Scan for the cell matching the given text and deliver its (X, Y) coordinate at center. 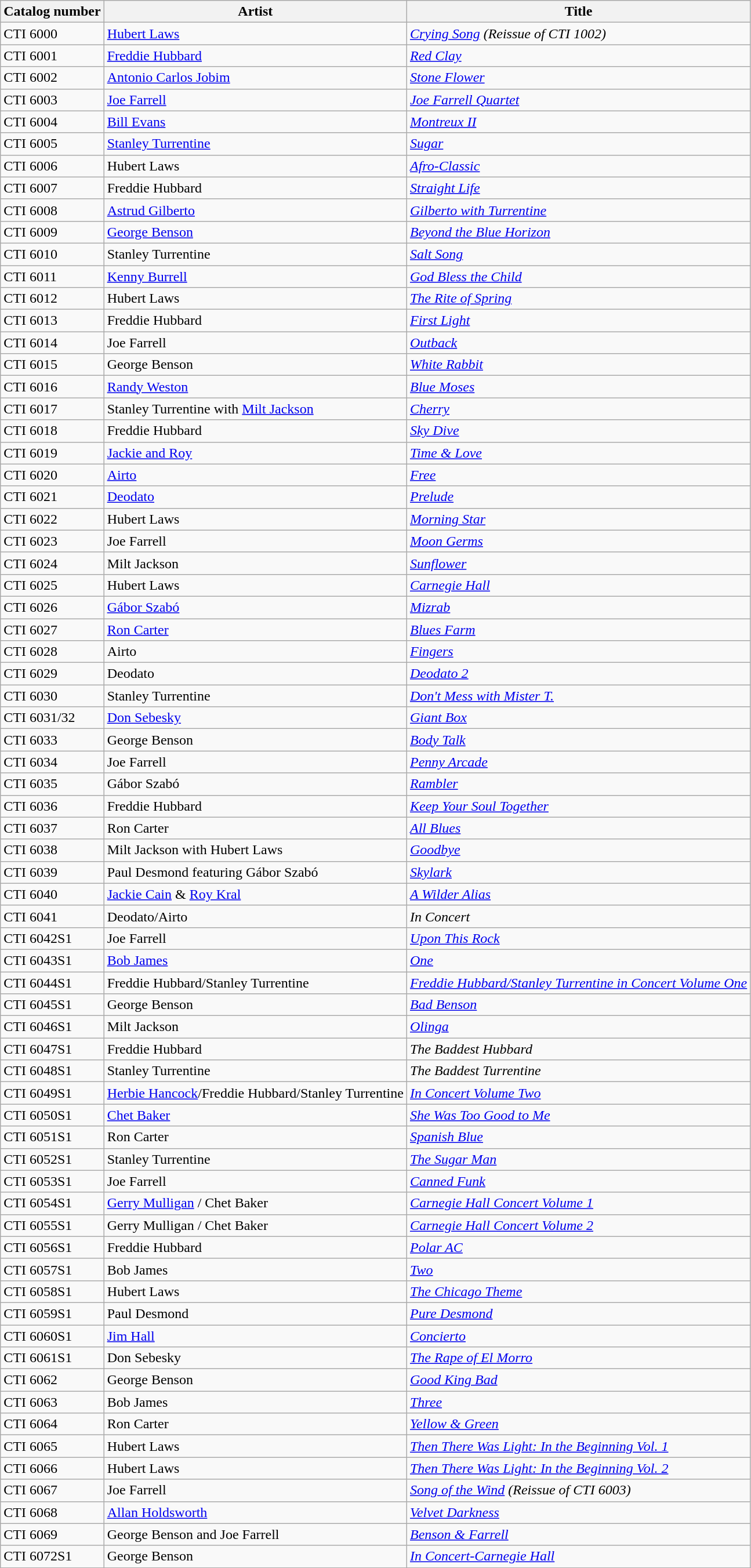
Skylark (578, 872)
Allan Holdsworth (255, 1512)
Carnegie Hall (578, 585)
CTI 6015 (52, 365)
The Sugar Man (578, 1159)
Crying Song (Reissue of CTI 1002) (578, 34)
Then There Was Light: In the Beginning Vol. 2 (578, 1468)
Sunflower (578, 563)
A Wilder Alias (578, 894)
CTI 6003 (52, 100)
CTI 6072S1 (52, 1556)
Sky Dive (578, 431)
CTI 6030 (52, 696)
One (578, 960)
Chet Baker (255, 1115)
CTI 6039 (52, 872)
Time & Love (578, 453)
Concierto (578, 1335)
CTI 6065 (52, 1446)
CTI 6020 (52, 475)
Pure Desmond (578, 1313)
Polar AC (578, 1247)
CTI 6043S1 (52, 960)
CTI 6038 (52, 850)
Title (578, 12)
Prelude (578, 497)
CTI 6058S1 (52, 1291)
Moon Germs (578, 541)
The Chicago Theme (578, 1291)
CTI 6013 (52, 321)
Bad Benson (578, 1005)
Deodato 2 (578, 674)
Bill Evans (255, 122)
CTI 6034 (52, 762)
CTI 6044S1 (52, 983)
Paul Desmond featuring Gábor Szabó (255, 872)
CTI 6056S1 (52, 1247)
Yellow & Green (578, 1424)
Song of the Wind (Reissue of CTI 6003) (578, 1490)
CTI 6036 (52, 806)
Carnegie Hall Concert Volume 1 (578, 1203)
CTI 6007 (52, 188)
She Was Too Good to Me (578, 1115)
Cherry (578, 409)
Body Talk (578, 740)
Sugar (578, 144)
CTI 6018 (52, 431)
Straight Life (578, 188)
CTI 6047S1 (52, 1049)
CTI 6008 (52, 210)
Carnegie Hall Concert Volume 2 (578, 1225)
First Light (578, 321)
Artist (255, 12)
Paul Desmond (255, 1313)
CTI 6023 (52, 541)
CTI 6059S1 (52, 1313)
CTI 6028 (52, 652)
In Concert-Carnegie Hall (578, 1556)
Astrud Gilberto (255, 210)
CTI 6064 (52, 1424)
Morning Star (578, 519)
George Benson and Joe Farrell (255, 1534)
Jim Hall (255, 1335)
Free (578, 475)
CTI 6021 (52, 497)
CTI 6010 (52, 254)
CTI 6061S1 (52, 1358)
Then There Was Light: In the Beginning Vol. 1 (578, 1446)
Good King Bad (578, 1380)
Jackie and Roy (255, 453)
CTI 6022 (52, 519)
Deodato/Airto (255, 916)
CTI 6053S1 (52, 1181)
CTI 6027 (52, 629)
CTI 6041 (52, 916)
Benson & Farrell (578, 1534)
CTI 6049S1 (52, 1093)
CTI 6060S1 (52, 1335)
CTI 6011 (52, 277)
Beyond the Blue Horizon (578, 232)
CTI 6031/32 (52, 718)
Velvet Darkness (578, 1512)
The Rite of Spring (578, 299)
Canned Funk (578, 1181)
Keep Your Soul Together (578, 806)
Gilberto with Turrentine (578, 210)
CTI 6055S1 (52, 1225)
The Rape of El Morro (578, 1358)
Fingers (578, 652)
Herbie Hancock/Freddie Hubbard/Stanley Turrentine (255, 1093)
CTI 6006 (52, 166)
CTI 6069 (52, 1534)
CTI 6000 (52, 34)
Salt Song (578, 254)
CTI 6062 (52, 1380)
Montreux II (578, 122)
Milt Jackson with Hubert Laws (255, 850)
White Rabbit (578, 365)
Randy Weston (255, 387)
CTI 6004 (52, 122)
CTI 6002 (52, 78)
CTI 6026 (52, 607)
Penny Arcade (578, 762)
Antonio Carlos Jobim (255, 78)
CTI 6057S1 (52, 1269)
CTI 6040 (52, 894)
CTI 6014 (52, 343)
Freddie Hubbard/Stanley Turrentine (255, 983)
Upon This Rock (578, 938)
Stone Flower (578, 78)
In Concert (578, 916)
CTI 6063 (52, 1402)
CTI 6024 (52, 563)
Red Clay (578, 56)
CTI 6068 (52, 1512)
Two (578, 1269)
Afro-Classic (578, 166)
Stanley Turrentine with Milt Jackson (255, 409)
CTI 6009 (52, 232)
In Concert Volume Two (578, 1093)
CTI 6019 (52, 453)
Freddie Hubbard/Stanley Turrentine in Concert Volume One (578, 983)
All Blues (578, 828)
Catalog number (52, 12)
Blue Moses (578, 387)
CTI 6025 (52, 585)
Blues Farm (578, 629)
CTI 6012 (52, 299)
CTI 6029 (52, 674)
CTI 6051S1 (52, 1137)
CTI 6033 (52, 740)
Outback (578, 343)
CTI 6017 (52, 409)
Don't Mess with Mister T. (578, 696)
CTI 6005 (52, 144)
CTI 6066 (52, 1468)
Olinga (578, 1027)
CTI 6046S1 (52, 1027)
Jackie Cain & Roy Kral (255, 894)
CTI 6067 (52, 1490)
The Baddest Turrentine (578, 1071)
Goodbye (578, 850)
Three (578, 1402)
Kenny Burrell (255, 277)
Mizrab (578, 607)
God Bless the Child (578, 277)
CTI 6048S1 (52, 1071)
CTI 6001 (52, 56)
CTI 6052S1 (52, 1159)
CTI 6050S1 (52, 1115)
CTI 6042S1 (52, 938)
Rambler (578, 784)
Spanish Blue (578, 1137)
CTI 6054S1 (52, 1203)
CTI 6016 (52, 387)
Joe Farrell Quartet (578, 100)
CTI 6037 (52, 828)
Giant Box (578, 718)
CTI 6035 (52, 784)
CTI 6045S1 (52, 1005)
The Baddest Hubbard (578, 1049)
